Pinpoint the cell where the given text exists, returning its (x, y) midpoint coordinate. 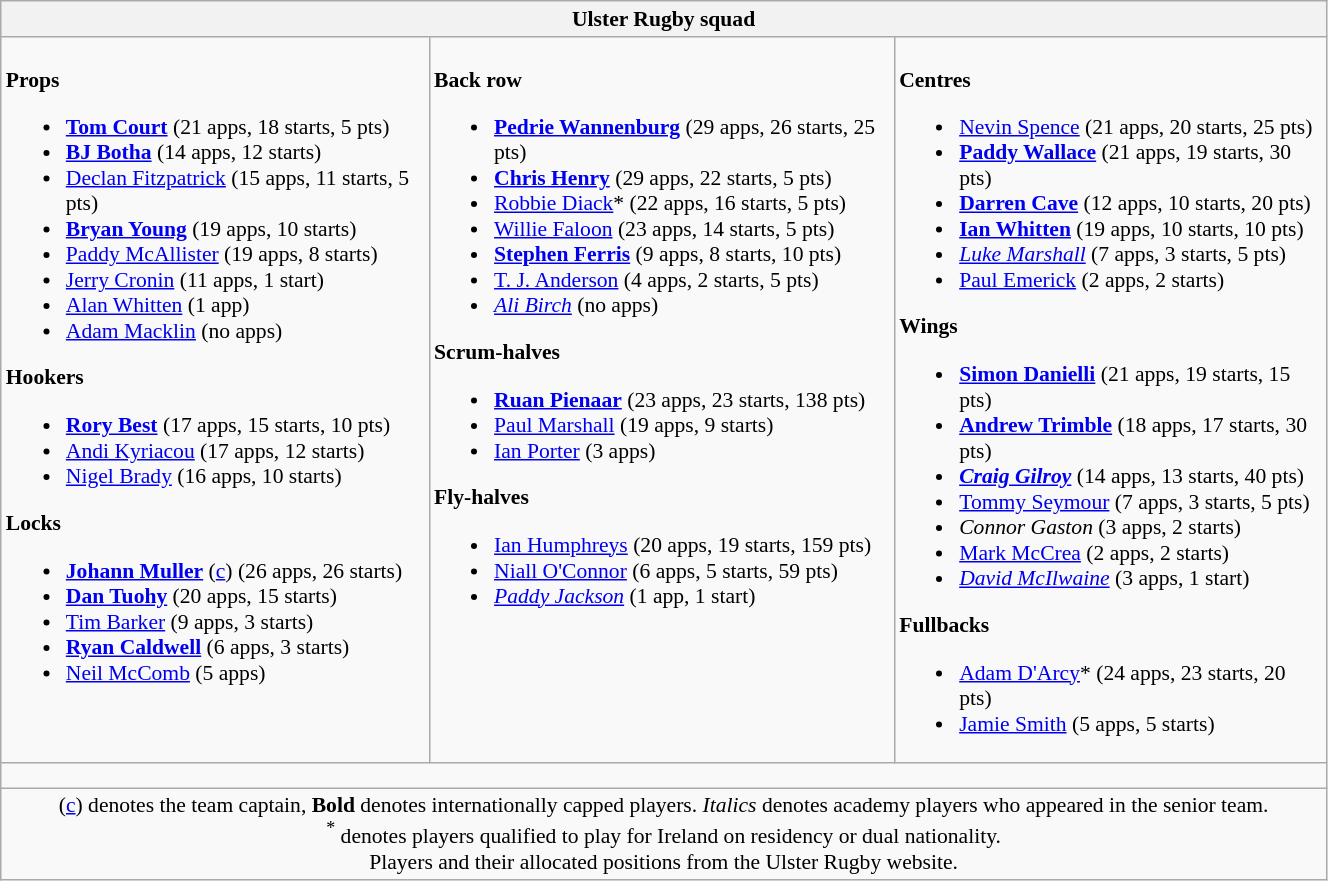
Ulster Rugby squad (664, 19)
